Detect which cell encompasses the target text, then output its (X, Y) center coordinate. 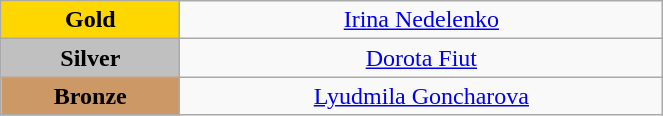
Dorota Fiut (422, 58)
Irina Nedelenko (422, 20)
Gold (90, 20)
Bronze (90, 96)
Silver (90, 58)
Lyudmila Goncharova (422, 96)
